Determine the [X, Y] coordinate at the center of the cell enclosing the given text.  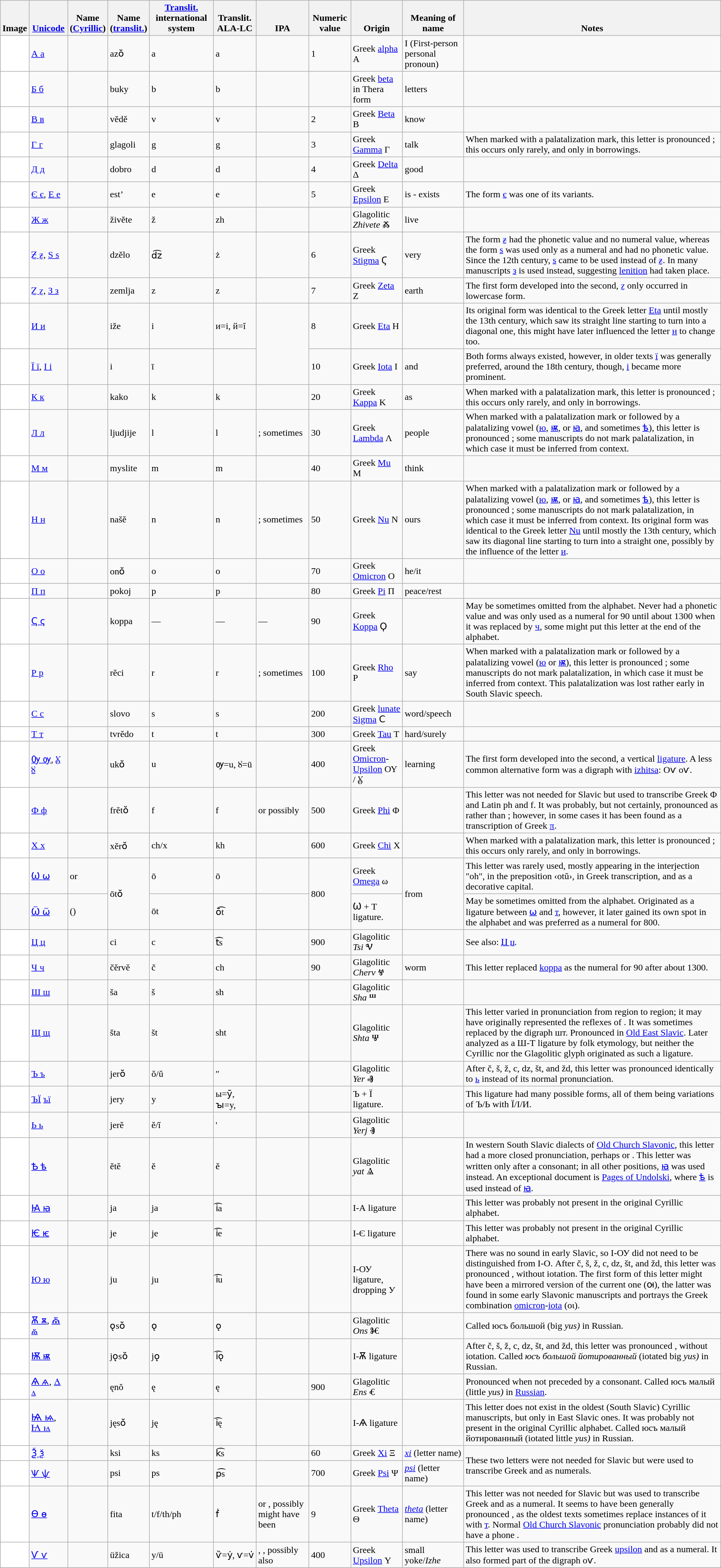
Glagolitic Sha Ⱎ [377, 992]
ō͡t [235, 912]
Greek Gamma Γ [377, 144]
or [88, 876]
ljudjije [129, 433]
Greek lunate Sigma Ϲ [377, 714]
learning [433, 764]
š [182, 992]
These two letters were not needed for Slavic but were used to transcribe Greek and as numerals. [592, 1466]
Ж ж [49, 220]
Ꙁ ꙁ, З з [49, 290]
100 [330, 673]
М м [49, 468]
ž [182, 220]
ksi [129, 1453]
This letter was used to transcribe Greek upsilon and as a numeral. It also formed part of the digraph оѵ. [592, 1555]
600 [330, 845]
Б б [49, 89]
worm [433, 967]
Greek Iota Ι [377, 366]
ci [129, 942]
Translit. international system [182, 18]
Notes [592, 18]
peace/rest [433, 591]
kako [129, 397]
našĕ [129, 520]
Ю ю [49, 1279]
theta (letter name) [433, 1514]
hard/surely [433, 734]
psi (letter name) [433, 1473]
Greek Xi Ξ [377, 1453]
Ѣ ѣ [49, 1167]
good [433, 170]
ję [182, 1422]
8 [330, 326]
500 [330, 810]
30 [330, 433]
or , possibly might have been [283, 1514]
І-Ѫ ligature [377, 1356]
П п [49, 591]
() [88, 912]
št [182, 1033]
7 [330, 290]
onо̆ [129, 571]
Greek Delta Δ [377, 170]
he/it [433, 571]
živěte [129, 220]
ḟ [235, 1514]
Ѫ ѫ, Ꙛ ꙛ [49, 1326]
Greek Rho Ρ [377, 673]
šta [129, 1033]
40 [330, 468]
4 [330, 170]
myslite [129, 468]
Н н [49, 520]
Numeric value [330, 18]
The form є was one of its variants. [592, 194]
say [433, 673]
ЪЇ ъї [49, 1099]
200 [330, 714]
est’ [129, 194]
І-Ѧ ligature [377, 1422]
Greek Theta Θ [377, 1514]
Both forms always existed, however, in older texts ї was generally preferred, around the 18th century, though, і became more prominent. [592, 366]
Щ щ [49, 1033]
20 [330, 397]
6 [330, 255]
Greek Pi Π [377, 591]
people [433, 433]
üžica [129, 1555]
Л л [49, 433]
Greek Omega ω [377, 876]
ĕ/ĭ [182, 1125]
ks [182, 1453]
Ѹ ѹ, Ꙋ ꙋ [49, 764]
jęsо̆ [129, 1422]
3 [330, 144]
І-ОУ ligature, dropping У [377, 1279]
Greek Tau Τ [377, 734]
k͡s [235, 1453]
Г г [49, 144]
Greek Upsilon Υ [377, 1555]
small yoke/Izhe [433, 1555]
ż [235, 255]
80 [330, 591]
kh [235, 845]
Name(translit.) [129, 18]
Origin [377, 18]
Ц ц [49, 942]
Ь ь [49, 1125]
Greek Koppa Ϙ [377, 621]
The first form developed into the second, ꙁ only occurred in lowercase form. [592, 290]
Called юсъ большой (big yus) in Russian. [592, 1326]
iže [129, 326]
ch [235, 967]
ōtо̆ [129, 894]
Translit. ALA-LC [235, 18]
″ [235, 1073]
1 [330, 54]
Image [15, 18]
Pronounced when not preceded by a consonant. Called юсъ малый (little yus) in Russian. [592, 1387]
See also: Ꙡ ꙡ. [592, 942]
think [433, 468]
Ч ч [49, 967]
Glagolitic Shta Ⱋ [377, 1033]
y [182, 1099]
О о [49, 571]
Ѩ ѩ, Ꙝ ꙝ [49, 1422]
ѹ=u, ꙋ=ū [235, 764]
sht [235, 1033]
10 [330, 366]
300 [330, 734]
2 [330, 119]
ī [182, 366]
Greek Eta Η [377, 326]
Ѱ ѱ [49, 1473]
ours [433, 520]
Greek Omicron-Upsilon ΟΥ / Ꙋ [377, 764]
Ф ф [49, 810]
i͡a [235, 1208]
is - exists [433, 194]
Glagolitic Cherv Ⱍ [377, 967]
from [433, 894]
Glagolitic Zhivete Ⰶ [377, 220]
or possibly [283, 810]
, , possibly also [283, 1555]
Greek Kappa Κ [377, 397]
Ш ш [49, 992]
Ꙗ ꙗ [49, 1208]
Ѡ ѡ [49, 876]
ětĕ [129, 1167]
koppa [129, 621]
čĕrvĕ [129, 967]
tvrĕdo [129, 734]
earth [433, 290]
Greek Chi Χ [377, 845]
t/f/th/ph [182, 1514]
С с [49, 714]
Glagolitic Tsi Ⱌ [377, 942]
talk [433, 144]
fita [129, 1514]
Ѳ ѳ [49, 1514]
and [433, 366]
t͡s [235, 942]
Name(Cyrillic) [88, 18]
Ъ + Ї ligature. [377, 1099]
zh [235, 220]
xi (letter name) [433, 1453]
Ї ї, І і [49, 366]
ps [182, 1473]
Ꙃ ꙃ, Ѕ ѕ [49, 255]
i͡ǫ [235, 1356]
dobro [129, 170]
Greek Lambda Λ [377, 433]
IPA [283, 18]
jerĕ [129, 1125]
After č, š, ž, c, dz, št, and žd, this letter was pronounced , without iotation. Called юсъ большой йотированный (iotated big yus) in Russian. [592, 1356]
u [182, 764]
frĕtо̆ [129, 810]
Ѭ ѭ [49, 1356]
jerо̆ [129, 1073]
glagoli [129, 144]
Glagolitic Yer Ⱏ [377, 1073]
psi [129, 1473]
vědě [129, 119]
know [433, 119]
ōt [182, 912]
Ѥ ѥ [49, 1233]
І-Є ligature [377, 1233]
sh [235, 992]
Є є, Е е [49, 194]
ǫsо̆ [129, 1326]
50 [330, 520]
zemlja [129, 290]
as [433, 397]
č [182, 967]
Д д [49, 170]
Greek Psi Ψ [377, 1473]
ѷ=ẏ, ѵ=v̇ [235, 1555]
Ѿ ѿ [49, 912]
i͡e [235, 1233]
rĕci [129, 673]
ukо̆ [129, 764]
Greek alpha Α [377, 54]
c [182, 942]
live [433, 220]
pokoj [129, 591]
Greek Epsilon Ε [377, 194]
p͡s [235, 1473]
Ѵ ѵ [49, 1555]
slovo [129, 714]
Glagolitic Yerj Ⱐ [377, 1125]
Glagolitic Ons Ⱘ [377, 1326]
Greek beta in Thera form [377, 89]
Greek Stigma Ϛ [377, 255]
Glagolitic yat Ⱑ [377, 1167]
І-А ligature [377, 1208]
Ѡ + Т ligature. [377, 912]
5 [330, 194]
word/speech [433, 714]
I (First-person personal pronoun) [433, 54]
Ѧ ѧ, Ꙙ ꙙ [49, 1387]
Ъ ъ [49, 1073]
jǫsо̆ [129, 1356]
This letter replaced koppa as the numeral for 90 after about 1300. [592, 967]
К к [49, 397]
А а [49, 54]
Х х [49, 845]
Unicode [49, 18]
Т т [49, 734]
' [235, 1125]
ы=ȳ, ꙑ=y, [235, 1099]
After č, š, ž, c, dz, št, and žd, this letter was pronounced identically to ь instead of its normal pronunciation. [592, 1073]
9 [330, 1514]
800 [330, 894]
jery [129, 1099]
Greek Mu Μ [377, 468]
Ѯ ѯ [49, 1453]
Ҁ ҁ [49, 621]
70 [330, 571]
buky [129, 89]
xěrо̆ [129, 845]
y/ü [182, 1555]
ęnŏ [129, 1387]
i͡u [235, 1279]
ch/x [182, 845]
Greek Omicron Ο [377, 571]
И и [49, 326]
Greek Nu Ν [377, 520]
60 [330, 1453]
В в [49, 119]
и=i, й=ĭ [235, 326]
Meaning of name [433, 18]
Greek Beta Β [377, 119]
very [433, 255]
azо̆ [129, 54]
dzělo [129, 255]
Greek Zeta Ζ [377, 290]
jǫ [182, 1356]
Greek Phi Φ [377, 810]
letters [433, 89]
The first form developed into the second, a vertical ligature. A less common alternative form was a digraph with izhitsa: Оѵ оѵ. [592, 764]
ŏ/ŭ [182, 1073]
Р р [49, 673]
700 [330, 1473]
i͡ę [235, 1422]
Glagolitic Ens Ⱔ [377, 1387]
This ligature had many possible forms, all of them being variations of Ъ/Ь with Ї/І/И. [592, 1099]
ša [129, 992]
d︠z︡ [182, 255]
